Scan for the cell matching the given text and deliver its (X, Y) coordinate at center. 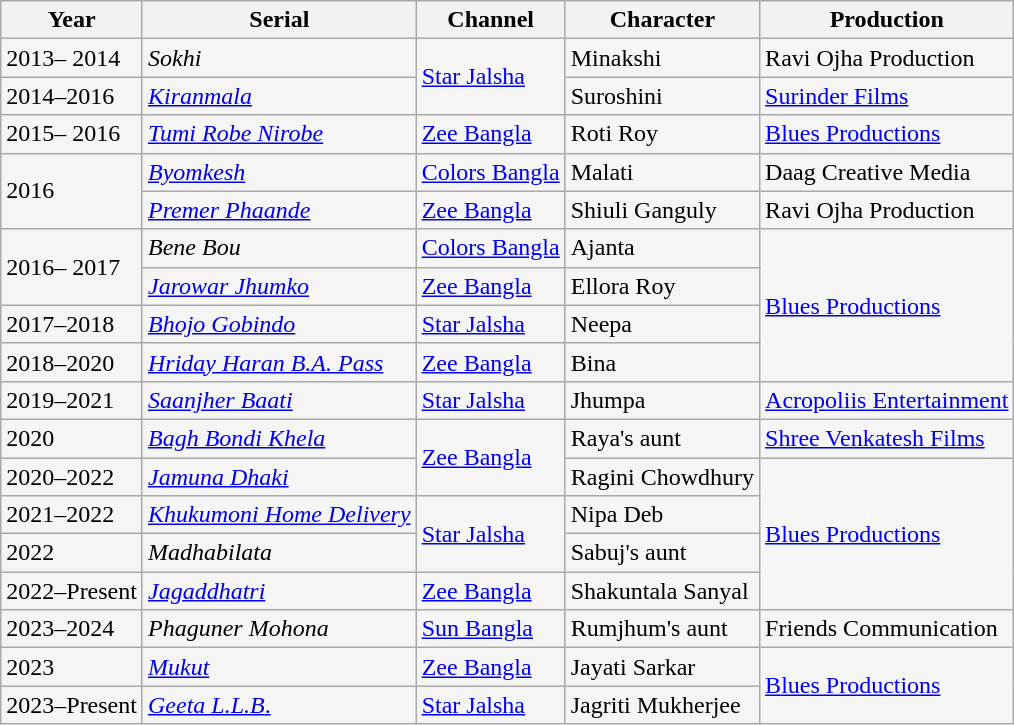
Bina (662, 362)
Acropoliis Entertainment (887, 400)
Nipa Deb (662, 515)
Bhojo Gobindo (279, 324)
2021–2022 (72, 515)
2023–Present (72, 705)
Premer Phaande (279, 210)
Roti Roy (662, 134)
Khukumoni Home Delivery (279, 515)
Surinder Films (887, 96)
Production (887, 20)
Sabuj's aunt (662, 553)
Raya's aunt (662, 438)
2016– 2017 (72, 267)
Hriday Haran B.A. Pass (279, 362)
Mukut (279, 667)
2023 (72, 667)
Tumi Robe Nirobe (279, 134)
Daag Creative Media (887, 172)
Jhumpa (662, 400)
2013– 2014 (72, 58)
Year (72, 20)
Channel (490, 20)
2022–Present (72, 591)
Neepa (662, 324)
Shakuntala Sanyal (662, 591)
Kiranmala (279, 96)
2022 (72, 553)
Phaguner Mohona (279, 629)
2014–2016 (72, 96)
Jarowar Jhumko (279, 286)
Madhabilata (279, 553)
Serial (279, 20)
Shiuli Ganguly (662, 210)
Saanjher Baati (279, 400)
Sokhi (279, 58)
2020–2022 (72, 477)
2017–2018 (72, 324)
2023–2024 (72, 629)
Jayati Sarkar (662, 667)
Geeta L.L.B. (279, 705)
2018–2020 (72, 362)
2019–2021 (72, 400)
Character (662, 20)
Byomkesh (279, 172)
Bagh Bondi Khela (279, 438)
Shree Venkatesh Films (887, 438)
2020 (72, 438)
Jagriti Mukherjee (662, 705)
Ellora Roy (662, 286)
2015– 2016 (72, 134)
Suroshini (662, 96)
Ajanta (662, 248)
Friends Communication (887, 629)
2016 (72, 191)
Rumjhum's aunt (662, 629)
Malati (662, 172)
Minakshi (662, 58)
Jamuna Dhaki (279, 477)
Bene Bou (279, 248)
Ragini Chowdhury (662, 477)
Sun Bangla (490, 629)
Jagaddhatri (279, 591)
